Search for the cell housing the specified text and yield its [X, Y] center coordinate. 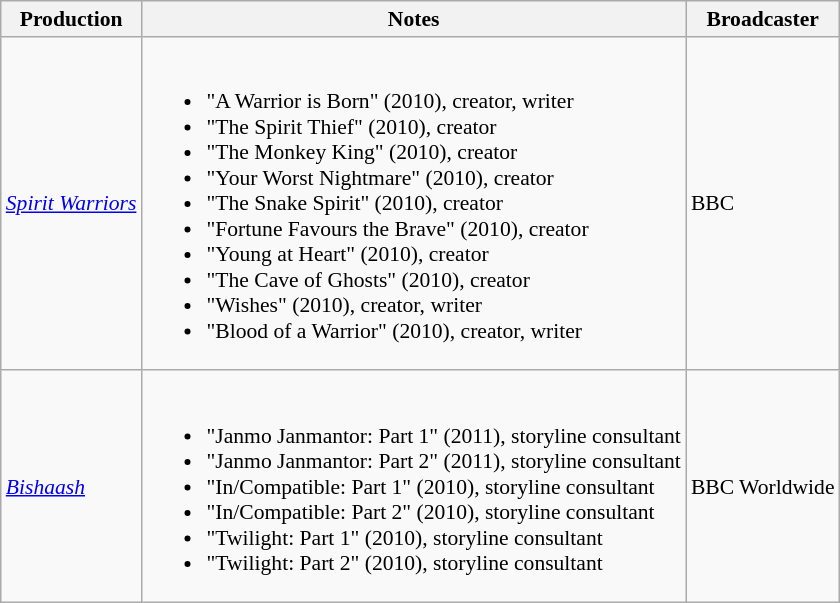
Notes [413, 19]
Bishaash [72, 487]
BBC [763, 204]
Production [72, 19]
Spirit Warriors [72, 204]
BBC Worldwide [763, 487]
Broadcaster [763, 19]
